Output the (x, y) coordinate of the center of the cell containing the given text.  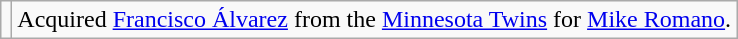
Acquired Francisco Álvarez from the Minnesota Twins for Mike Romano. (374, 20)
